Scan for the cell matching the given text and deliver its (x, y) coordinate at center. 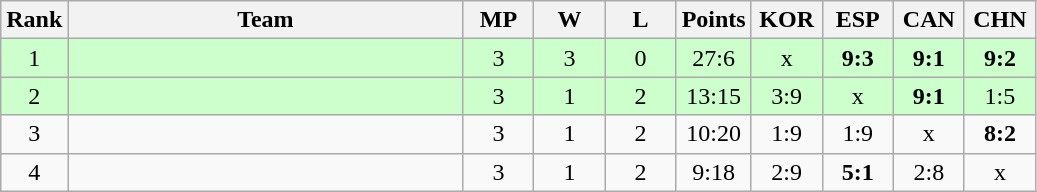
1:5 (1000, 96)
Points (714, 20)
13:15 (714, 96)
L (640, 20)
4 (34, 172)
8:2 (1000, 134)
9:3 (858, 58)
Rank (34, 20)
CHN (1000, 20)
9:2 (1000, 58)
9:18 (714, 172)
0 (640, 58)
W (570, 20)
3:9 (786, 96)
27:6 (714, 58)
Team (266, 20)
CAN (928, 20)
MP (498, 20)
KOR (786, 20)
10:20 (714, 134)
2:8 (928, 172)
5:1 (858, 172)
ESP (858, 20)
2:9 (786, 172)
